Search for the cell housing the specified text and yield its (X, Y) center coordinate. 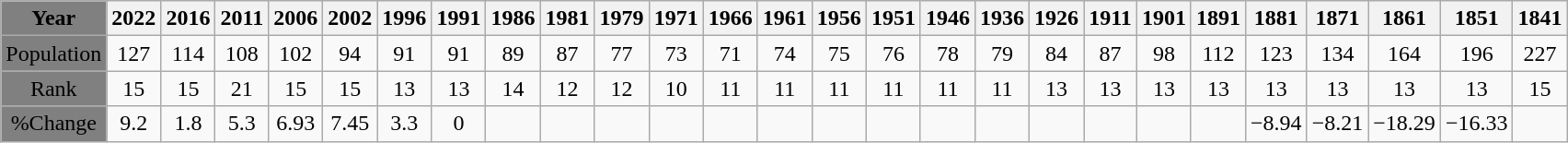
−16.33 (1476, 124)
196 (1476, 54)
1961 (784, 18)
74 (784, 54)
0 (458, 124)
1901 (1163, 18)
2022 (134, 18)
−8.21 (1338, 124)
1851 (1476, 18)
2002 (350, 18)
77 (622, 54)
1981 (567, 18)
2011 (242, 18)
1.8 (188, 124)
2016 (188, 18)
1946 (948, 18)
9.2 (134, 124)
164 (1404, 54)
114 (188, 54)
21 (242, 89)
1861 (1404, 18)
1871 (1338, 18)
102 (296, 54)
Rank (53, 89)
2006 (296, 18)
94 (350, 54)
10 (675, 89)
5.3 (242, 124)
3.3 (405, 124)
1966 (731, 18)
1881 (1277, 18)
134 (1338, 54)
84 (1056, 54)
1911 (1111, 18)
76 (893, 54)
98 (1163, 54)
1979 (622, 18)
78 (948, 54)
−8.94 (1277, 124)
1891 (1218, 18)
123 (1277, 54)
73 (675, 54)
1986 (513, 18)
89 (513, 54)
−18.29 (1404, 124)
108 (242, 54)
1841 (1540, 18)
1956 (839, 18)
1971 (675, 18)
112 (1218, 54)
1951 (893, 18)
7.45 (350, 124)
227 (1540, 54)
6.93 (296, 124)
Year (53, 18)
Population (53, 54)
127 (134, 54)
14 (513, 89)
71 (731, 54)
%Change (53, 124)
79 (1003, 54)
75 (839, 54)
1936 (1003, 18)
1926 (1056, 18)
1991 (458, 18)
1996 (405, 18)
